Determine the (x, y) coordinate at the center of the cell enclosing the given text.  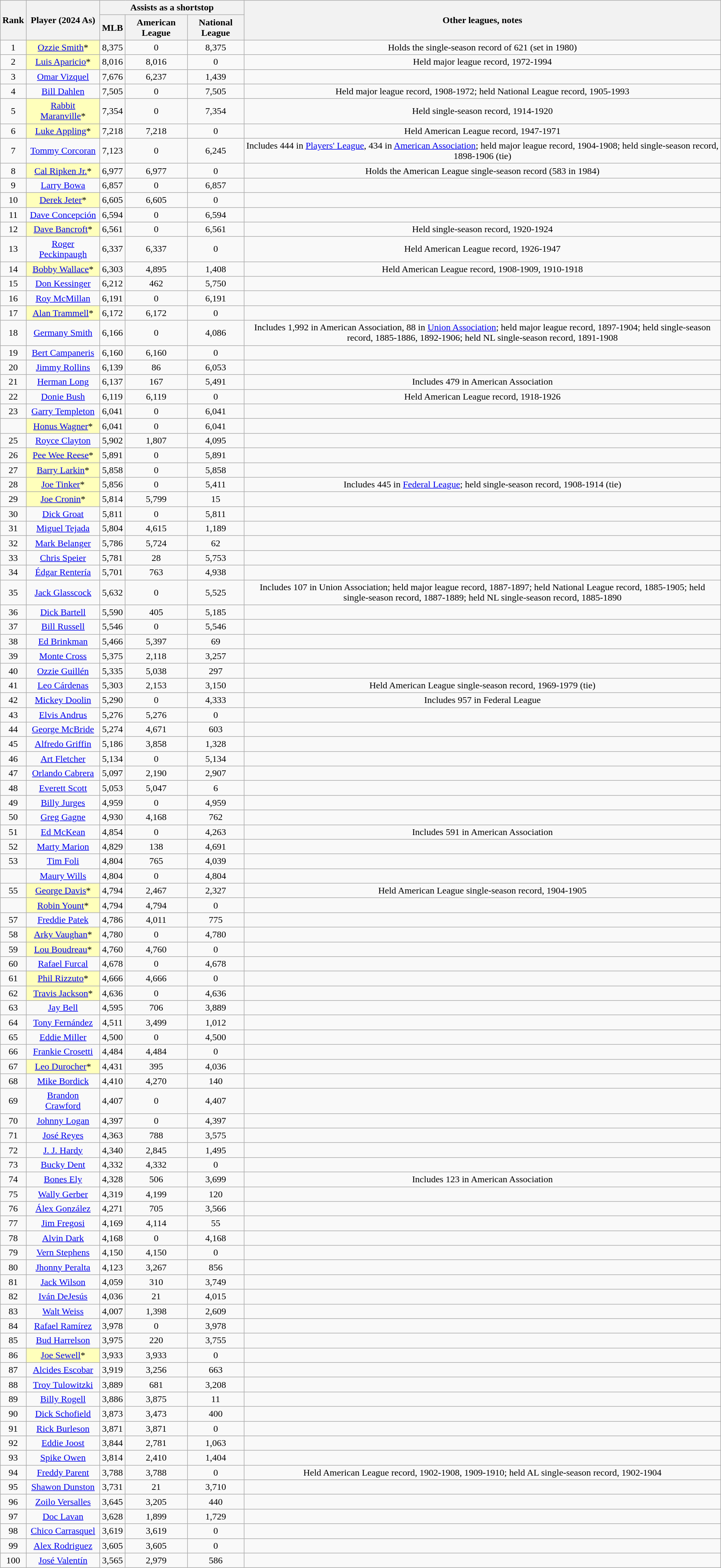
3,628 (112, 1516)
Art Fletcher (63, 759)
4,671 (156, 730)
5,856 (112, 485)
763 (156, 572)
4,410 (112, 1081)
3,566 (216, 1209)
Édgar Rentería (63, 572)
Miguel Tejada (63, 529)
89 (13, 1399)
George McBride (63, 730)
61 (13, 979)
5,632 (112, 592)
4,328 (112, 1179)
4,007 (112, 1311)
5,375 (112, 656)
31 (13, 529)
220 (156, 1340)
1,189 (216, 529)
765 (156, 861)
Held American League record, 1902-1908, 1909-1910; held AL single-season record, 1902-1904 (482, 1473)
4,595 (112, 1008)
Joe Sewell* (63, 1355)
Shawon Dunston (63, 1487)
47 (13, 773)
91 (13, 1429)
4,059 (112, 1282)
78 (13, 1238)
5,753 (216, 558)
4,829 (112, 847)
5,799 (156, 499)
5,397 (156, 641)
2,118 (156, 656)
Rafael Furcal (63, 964)
Monte Cross (63, 656)
Mark Belanger (63, 543)
140 (216, 1081)
3,814 (112, 1458)
George Davis* (63, 890)
Wally Gerber (63, 1194)
José Reyes (63, 1135)
22 (13, 397)
5,466 (112, 641)
Held American League single-season record, 1969-1979 (tie) (482, 685)
3,749 (216, 1282)
Includes 957 in Federal League (482, 700)
Jack Wilson (63, 1282)
681 (156, 1384)
Holds the single-season record of 621 (set in 1980) (482, 47)
5,590 (112, 612)
Brandon Crawford (63, 1101)
99 (13, 1546)
90 (13, 1414)
395 (156, 1066)
3,267 (156, 1267)
American League (156, 28)
5,525 (216, 592)
3,208 (216, 1384)
4,938 (216, 572)
4,854 (112, 832)
12 (13, 229)
1,899 (156, 1516)
70 (13, 1121)
Vern Stephens (63, 1253)
Bill Dahlen (63, 91)
2 (13, 62)
49 (13, 803)
1 (13, 47)
Barry Larkin* (63, 470)
60 (13, 964)
5,290 (112, 700)
3,256 (156, 1370)
Joe Cronin* (63, 499)
506 (156, 1179)
Roy McMillan (63, 298)
Álex González (63, 1209)
43 (13, 715)
57 (13, 920)
50 (13, 817)
5,786 (112, 543)
Orlando Cabrera (63, 773)
3,731 (112, 1487)
4,263 (216, 832)
2,979 (156, 1560)
1,328 (216, 744)
32 (13, 543)
Rick Burleson (63, 1429)
Alan Trammell* (63, 313)
Includes 479 in American Association (482, 382)
5 (13, 111)
Leo Durocher* (63, 1066)
Rank (13, 20)
Held American League single-season record, 1904-1905 (482, 890)
98 (13, 1531)
4,895 (156, 269)
440 (216, 1502)
Derek Jeter* (63, 200)
77 (13, 1223)
94 (13, 1473)
Marty Marion (63, 847)
3,710 (216, 1487)
1,807 (156, 440)
Roger Peckinpaugh (63, 249)
5,781 (112, 558)
Held major league record, 1908-1972; held National League record, 1905-1993 (482, 91)
5,335 (112, 671)
9 (13, 185)
40 (13, 671)
Held single-season record, 1920-1924 (482, 229)
48 (13, 788)
Alcides Escobar (63, 1370)
Johnny Logan (63, 1121)
Cal Ripken Jr.* (63, 171)
Held American League record, 1918-1926 (482, 397)
Luke Appling* (63, 131)
Jhonny Peralta (63, 1267)
2,467 (156, 890)
405 (156, 612)
Alex Rodriguez (63, 1546)
1,404 (216, 1458)
Don Kessinger (63, 284)
Dick Groat (63, 514)
297 (216, 671)
Held single-season record, 1914-1920 (482, 111)
Freddie Patek (63, 920)
Germany Smith (63, 333)
Arky Vaughan* (63, 934)
Alfredo Griffin (63, 744)
7,123 (112, 151)
13 (13, 249)
Jack Glasscock (63, 592)
26 (13, 455)
6,139 (112, 367)
Tim Foli (63, 861)
3,755 (216, 1340)
97 (13, 1516)
120 (216, 1194)
1,012 (216, 1022)
3 (13, 77)
775 (216, 920)
46 (13, 759)
Herman Long (63, 382)
4,011 (156, 920)
5,047 (156, 788)
39 (13, 656)
82 (13, 1297)
3,699 (216, 1179)
Larry Bowa (63, 185)
2,845 (156, 1150)
Held American League record, 1947-1971 (482, 131)
Bert Campaneris (63, 353)
3,499 (156, 1022)
Luis Aparicio* (63, 62)
1,063 (216, 1443)
Ed McKean (63, 832)
167 (156, 382)
663 (216, 1370)
Omar Vizquel (63, 77)
Maury Wills (63, 876)
Walt Weiss (63, 1311)
Eddie Miller (63, 1037)
Includes 444 in Players' League, 434 in American Association; held major league record, 1904-1908; held single-season record, 1898-1906 (tie) (482, 151)
1,408 (216, 269)
92 (13, 1443)
5,902 (112, 440)
5,038 (156, 671)
National League (216, 28)
4,086 (216, 333)
856 (216, 1267)
762 (216, 817)
10 (13, 200)
68 (13, 1081)
3,205 (156, 1502)
85 (13, 1340)
3,575 (216, 1135)
Troy Tulowitzki (63, 1384)
Mike Bordick (63, 1081)
Held major league record, 1972-1994 (482, 62)
29 (13, 499)
67 (13, 1066)
Mickey Doolin (63, 700)
Ozzie Guillén (63, 671)
5,814 (112, 499)
Bucky Dent (63, 1165)
5,724 (156, 543)
Everett Scott (63, 788)
3,875 (156, 1399)
8 (13, 171)
2,327 (216, 890)
5,303 (112, 685)
2,781 (156, 1443)
4,095 (216, 440)
66 (13, 1052)
75 (13, 1194)
Joe Tinker* (63, 485)
5,186 (112, 744)
3,919 (112, 1370)
Bones Ely (63, 1179)
3,645 (112, 1502)
73 (13, 1165)
Includes 123 in American Association (482, 1179)
310 (156, 1282)
586 (216, 1560)
64 (13, 1022)
Rafael Ramírez (63, 1326)
5,804 (112, 529)
Jay Bell (63, 1008)
23 (13, 411)
Greg Gagne (63, 817)
Frankie Crosetti (63, 1052)
7 (13, 151)
Holds the American League single-season record (583 in 1984) (482, 171)
4,039 (216, 861)
Chico Carrasquel (63, 1531)
51 (13, 832)
1,729 (216, 1516)
74 (13, 1179)
705 (156, 1209)
Billy Rogell (63, 1399)
65 (13, 1037)
José Valentín (63, 1560)
Bill Russell (63, 627)
84 (13, 1326)
138 (156, 847)
5,274 (112, 730)
4,271 (112, 1209)
4,169 (112, 1223)
1,439 (216, 77)
Honus Wagner* (63, 426)
36 (13, 612)
4,015 (216, 1297)
Travis Jackson* (63, 993)
79 (13, 1253)
Elvis Andrus (63, 715)
3,473 (156, 1414)
33 (13, 558)
17 (13, 313)
7,676 (112, 77)
Leo Cárdenas (63, 685)
6,245 (216, 151)
Dick Bartell (63, 612)
603 (216, 730)
5,053 (112, 788)
400 (216, 1414)
71 (13, 1135)
5,750 (216, 284)
63 (13, 1008)
4,930 (112, 817)
16 (13, 298)
788 (156, 1135)
Jimmy Rollins (63, 367)
6,053 (216, 367)
100 (13, 1560)
MLB (112, 28)
Alvin Dark (63, 1238)
87 (13, 1370)
95 (13, 1487)
30 (13, 514)
53 (13, 861)
93 (13, 1458)
4,123 (112, 1267)
38 (13, 641)
4 (13, 91)
35 (13, 592)
6,303 (112, 269)
41 (13, 685)
5,097 (112, 773)
4,691 (216, 847)
59 (13, 949)
25 (13, 440)
5,701 (112, 572)
4,199 (156, 1194)
4,319 (112, 1194)
3,844 (112, 1443)
6,137 (112, 382)
Zoilo Versalles (63, 1502)
Eddie Joost (63, 1443)
Other leagues, notes (482, 20)
Ed Brinkman (63, 641)
4,615 (156, 529)
J. J. Hardy (63, 1150)
4,363 (112, 1135)
Ozzie Smith* (63, 47)
19 (13, 353)
2,907 (216, 773)
Includes 445 in Federal League; held single-season record, 1908-1914 (tie) (482, 485)
76 (13, 1209)
Assists as a shortstop (172, 8)
2,609 (216, 1311)
4,270 (156, 1081)
Dave Bancroft* (63, 229)
Player (2024 As) (63, 20)
1,495 (216, 1150)
72 (13, 1150)
Pee Wee Reese* (63, 455)
Tommy Corcoran (63, 151)
Jim Fregosi (63, 1223)
20 (13, 367)
83 (13, 1311)
Royce Clayton (63, 440)
2,153 (156, 685)
Donie Bush (63, 397)
3,858 (156, 744)
Spike Owen (63, 1458)
3,257 (216, 656)
Phil Rizzuto* (63, 979)
18 (13, 333)
6,166 (112, 333)
80 (13, 1267)
3,150 (216, 685)
Held American League record, 1908-1909, 1910-1918 (482, 269)
Tony Fernández (63, 1022)
42 (13, 700)
3,886 (112, 1399)
96 (13, 1502)
6,212 (112, 284)
4,340 (112, 1150)
Lou Boudreau* (63, 949)
58 (13, 934)
Robin Yount* (63, 905)
34 (13, 572)
3,975 (112, 1340)
Held American League record, 1926-1947 (482, 249)
81 (13, 1282)
5,491 (216, 382)
1,398 (156, 1311)
6,237 (156, 77)
Iván DeJesús (63, 1297)
2,190 (156, 773)
3,565 (112, 1560)
2,410 (156, 1458)
3,873 (112, 1414)
462 (156, 284)
Doc Lavan (63, 1516)
4,511 (112, 1022)
4,431 (112, 1066)
Garry Templeton (63, 411)
5,411 (216, 485)
706 (156, 1008)
88 (13, 1384)
37 (13, 627)
4,786 (112, 920)
Dave Concepción (63, 214)
27 (13, 470)
Bobby Wallace* (63, 269)
14 (13, 269)
Chris Speier (63, 558)
5,185 (216, 612)
Includes 591 in American Association (482, 832)
4,114 (156, 1223)
Dick Schofield (63, 1414)
Billy Jurges (63, 803)
4,333 (216, 700)
44 (13, 730)
52 (13, 847)
Freddy Parent (63, 1473)
Rabbit Maranville* (63, 111)
Bud Harrelson (63, 1340)
45 (13, 744)
